Scan for the cell matching the given text and deliver its [x, y] coordinate at center. 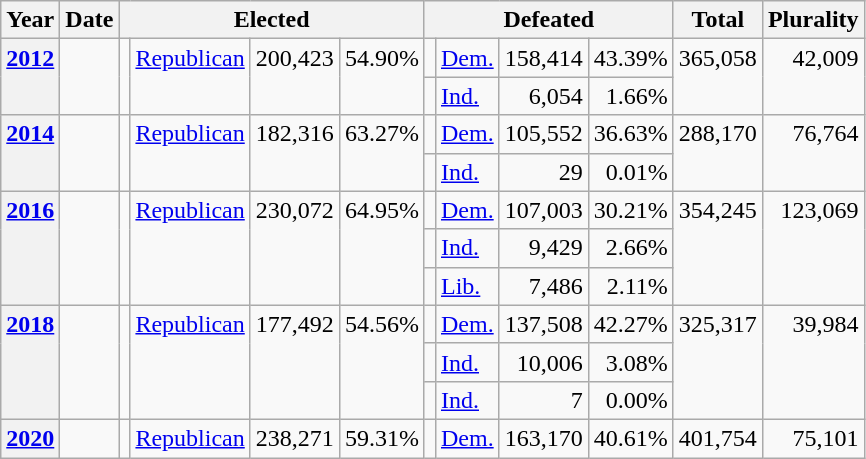
Total [718, 20]
29 [544, 172]
2016 [30, 248]
288,170 [718, 153]
Year [30, 20]
43.39% [630, 58]
63.27% [382, 153]
401,754 [718, 438]
Elected [272, 20]
40.61% [630, 438]
182,316 [294, 153]
137,508 [544, 324]
325,317 [718, 362]
7 [544, 400]
42,009 [813, 77]
123,069 [813, 248]
2014 [30, 153]
Defeated [548, 20]
54.56% [382, 362]
Date [90, 20]
59.31% [382, 438]
9,429 [544, 248]
36.63% [630, 134]
365,058 [718, 77]
0.01% [630, 172]
42.27% [630, 324]
2.11% [630, 286]
2018 [30, 362]
75,101 [813, 438]
Lib. [467, 286]
7,486 [544, 286]
54.90% [382, 77]
30.21% [630, 210]
105,552 [544, 134]
354,245 [718, 248]
64.95% [382, 248]
230,072 [294, 248]
158,414 [544, 58]
1.66% [630, 96]
238,271 [294, 438]
Plurality [813, 20]
2020 [30, 438]
0.00% [630, 400]
3.08% [630, 362]
2012 [30, 77]
107,003 [544, 210]
76,764 [813, 153]
163,170 [544, 438]
200,423 [294, 77]
39,984 [813, 362]
10,006 [544, 362]
6,054 [544, 96]
177,492 [294, 362]
2.66% [630, 248]
